Search for the cell housing the specified text and yield its [X, Y] center coordinate. 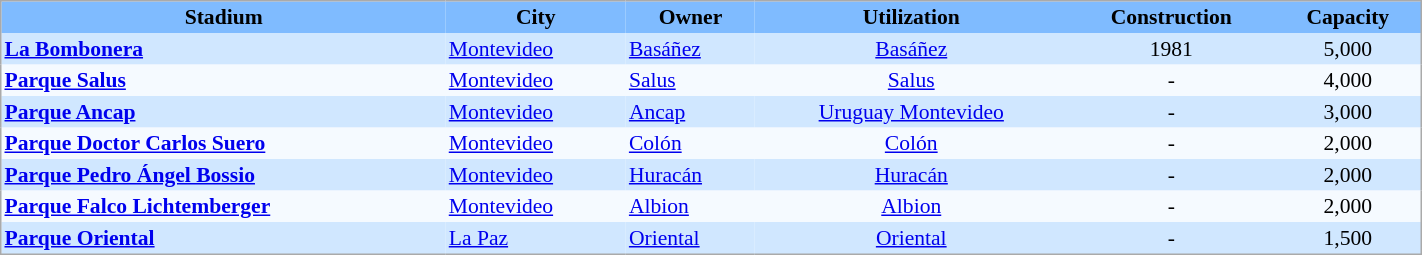
Parque Ancap [224, 112]
Parque Pedro Ángel Bossio [224, 175]
Owner [690, 17]
Parque Doctor Carlos Suero [224, 144]
Parque Falco Lichtemberger [224, 206]
4,000 [1348, 80]
1,500 [1348, 238]
3,000 [1348, 112]
Utilization [911, 17]
Parque Oriental [224, 238]
La Bombonera [224, 49]
Capacity [1348, 17]
City [536, 17]
Uruguay Montevideo [911, 112]
Stadium [224, 17]
5,000 [1348, 49]
Ancap [690, 112]
La Paz [536, 238]
1981 [1171, 49]
Construction [1171, 17]
Parque Salus [224, 80]
